For the text-containing cell, return its midpoint in (X, Y) coordinate format. 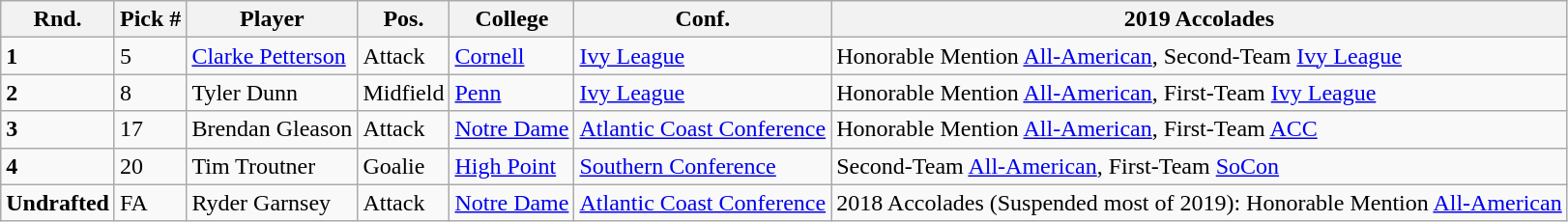
Undrafted (58, 203)
Player (273, 19)
5 (150, 56)
1 (58, 56)
20 (150, 166)
4 (58, 166)
Honorable Mention All-American, First-Team Ivy League (1200, 93)
2 (58, 93)
Brendan Gleason (273, 129)
2019 Accolades (1200, 19)
FA (150, 203)
Tyler Dunn (273, 93)
Southern Conference (703, 166)
Goalie (404, 166)
Honorable Mention All-American, First-Team ACC (1200, 129)
Clarke Petterson (273, 56)
17 (150, 129)
Conf. (703, 19)
Rnd. (58, 19)
College (512, 19)
Penn (512, 93)
Cornell (512, 56)
Midfield (404, 93)
Tim Troutner (273, 166)
Ryder Garnsey (273, 203)
Pick # (150, 19)
8 (150, 93)
High Point (512, 166)
Second-Team All-American, First-Team SoCon (1200, 166)
Pos. (404, 19)
3 (58, 129)
Honorable Mention All-American, Second-Team Ivy League (1200, 56)
2018 Accolades (Suspended most of 2019): Honorable Mention All-American (1200, 203)
